Capture the cell that displays the provided text and extract its (X, Y) central coordinate. 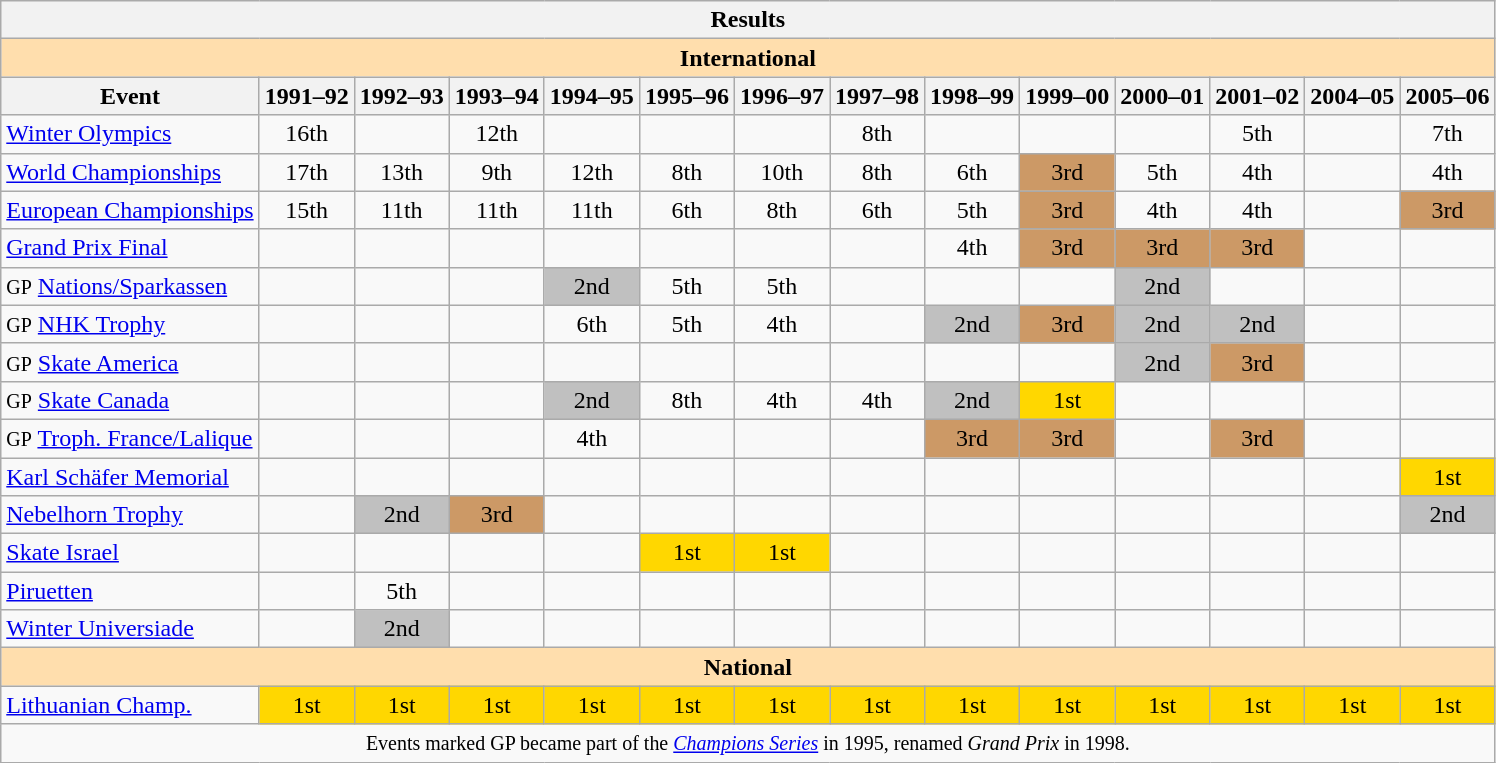
10th (782, 172)
Karl Schäfer Memorial (130, 477)
1993–94 (496, 96)
National (748, 667)
15th (306, 210)
2004–05 (1352, 96)
GP Nations/Sparkassen (130, 286)
GP Troph. France/Lalique (130, 438)
1997–98 (878, 96)
Events marked GP became part of the Champions Series in 1995, renamed Grand Prix in 1998. (748, 743)
16th (306, 134)
2000–01 (1162, 96)
Piruetten (130, 591)
Winter Universiade (130, 629)
1995–96 (686, 96)
2001–02 (1258, 96)
GP Skate Canada (130, 400)
1999–00 (1068, 96)
1998–99 (972, 96)
7th (1448, 134)
GP NHK Trophy (130, 324)
European Championships (130, 210)
World Championships (130, 172)
1994–95 (592, 96)
Lithuanian Champ. (130, 705)
17th (306, 172)
9th (496, 172)
13th (402, 172)
Nebelhorn Trophy (130, 515)
International (748, 58)
GP Skate America (130, 362)
1991–92 (306, 96)
Winter Olympics (130, 134)
Results (748, 20)
Skate Israel (130, 553)
1996–97 (782, 96)
1992–93 (402, 96)
Event (130, 96)
Grand Prix Final (130, 248)
2005–06 (1448, 96)
